Pinpoint the cell where the given text exists, returning its (X, Y) midpoint coordinate. 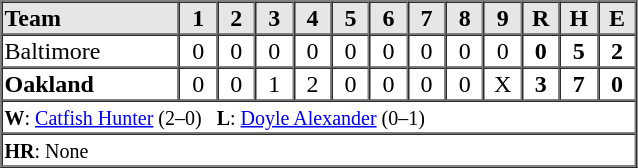
H (579, 18)
Team (91, 18)
6 (388, 18)
Oakland (91, 84)
R (541, 18)
Baltimore (91, 50)
4 (312, 18)
HR: None (319, 150)
X (503, 84)
W: Catfish Hunter (2–0) L: Doyle Alexander (0–1) (319, 116)
8 (465, 18)
E (617, 18)
9 (503, 18)
